Scan for the cell matching the given text and deliver its [X, Y] coordinate at center. 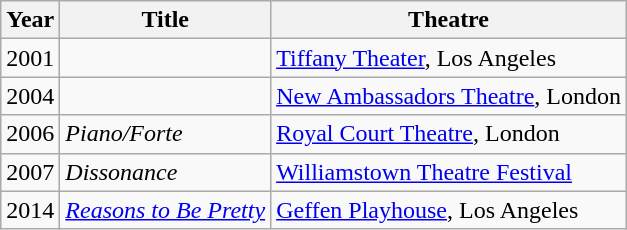
2007 [30, 172]
Royal Court Theatre, London [449, 134]
2014 [30, 210]
Piano/Forte [166, 134]
2001 [30, 58]
Reasons to Be Pretty [166, 210]
Theatre [449, 20]
Williamstown Theatre Festival [449, 172]
New Ambassadors Theatre, London [449, 96]
2004 [30, 96]
Tiffany Theater, Los Angeles [449, 58]
Year [30, 20]
2006 [30, 134]
Title [166, 20]
Geffen Playhouse, Los Angeles [449, 210]
Dissonance [166, 172]
